Locate the cell with the specified text and output its [X, Y] center coordinate. 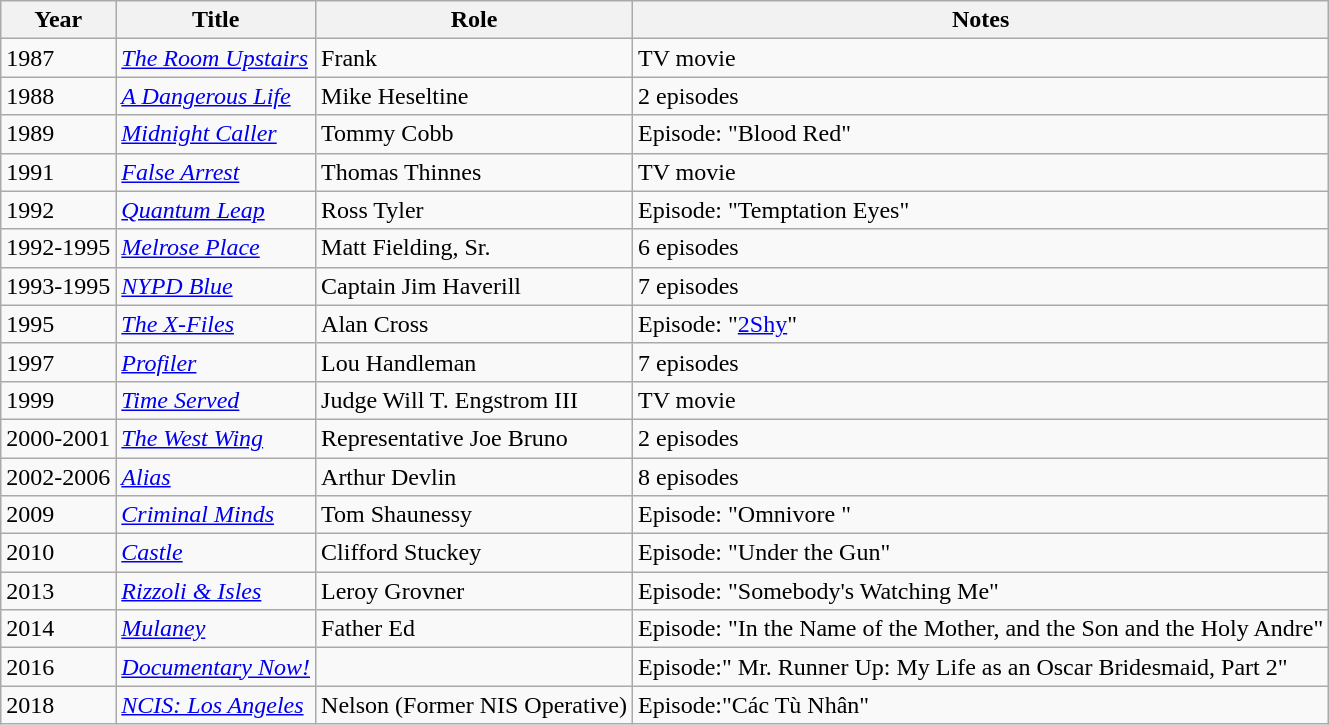
Matt Fielding, Sr. [474, 248]
Rizzoli & Isles [216, 591]
Episode: "Temptation Eyes" [981, 210]
Ross Tyler [474, 210]
Role [474, 20]
2014 [58, 629]
Judge Will T. Engstrom III [474, 400]
Episode: "Omnivore " [981, 515]
2018 [58, 705]
2016 [58, 667]
1992 [58, 210]
Alias [216, 477]
Tom Shaunessy [474, 515]
Episode:"Các Tù Nhân" [981, 705]
Clifford Stuckey [474, 553]
Documentary Now! [216, 667]
Profiler [216, 362]
Episode: "Under the Gun" [981, 553]
Notes [981, 20]
Leroy Grovner [474, 591]
The X-Files [216, 324]
1991 [58, 172]
Mulaney [216, 629]
Melrose Place [216, 248]
Representative Joe Bruno [474, 438]
Criminal Minds [216, 515]
2002-2006 [58, 477]
Title [216, 20]
Castle [216, 553]
2000-2001 [58, 438]
False Arrest [216, 172]
Episode: "2Shy" [981, 324]
Captain Jim Haverill [474, 286]
NCIS: Los Angeles [216, 705]
Quantum Leap [216, 210]
1992-1995 [58, 248]
Frank [474, 58]
1987 [58, 58]
Episode: "Somebody's Watching Me" [981, 591]
1988 [58, 96]
Alan Cross [474, 324]
Time Served [216, 400]
Midnight Caller [216, 134]
Tommy Cobb [474, 134]
Lou Handleman [474, 362]
2009 [58, 515]
Episode:" Mr. Runner Up: My Life as an Oscar Bridesmaid, Part 2" [981, 667]
2013 [58, 591]
A Dangerous Life [216, 96]
1993-1995 [58, 286]
1995 [58, 324]
8 episodes [981, 477]
1999 [58, 400]
NYPD Blue [216, 286]
Mike Heseltine [474, 96]
Arthur Devlin [474, 477]
Thomas Thinnes [474, 172]
Father Ed [474, 629]
Episode: "In the Name of the Mother, and the Son and the Holy Andre" [981, 629]
Episode: "Blood Red" [981, 134]
The West Wing [216, 438]
The Room Upstairs [216, 58]
2010 [58, 553]
6 episodes [981, 248]
1989 [58, 134]
Year [58, 20]
1997 [58, 362]
Nelson (Former NIS Operative) [474, 705]
